Detect which cell encompasses the target text, then output its (X, Y) center coordinate. 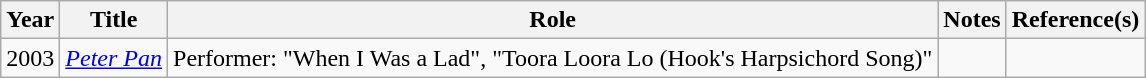
Role (553, 20)
Title (114, 20)
2003 (30, 58)
Notes (972, 20)
Peter Pan (114, 58)
Reference(s) (1076, 20)
Performer: "When I Was a Lad", "Toora Loora Lo (Hook's Harpsichord Song)" (553, 58)
Year (30, 20)
